For the text-containing cell, return its midpoint in (X, Y) coordinate format. 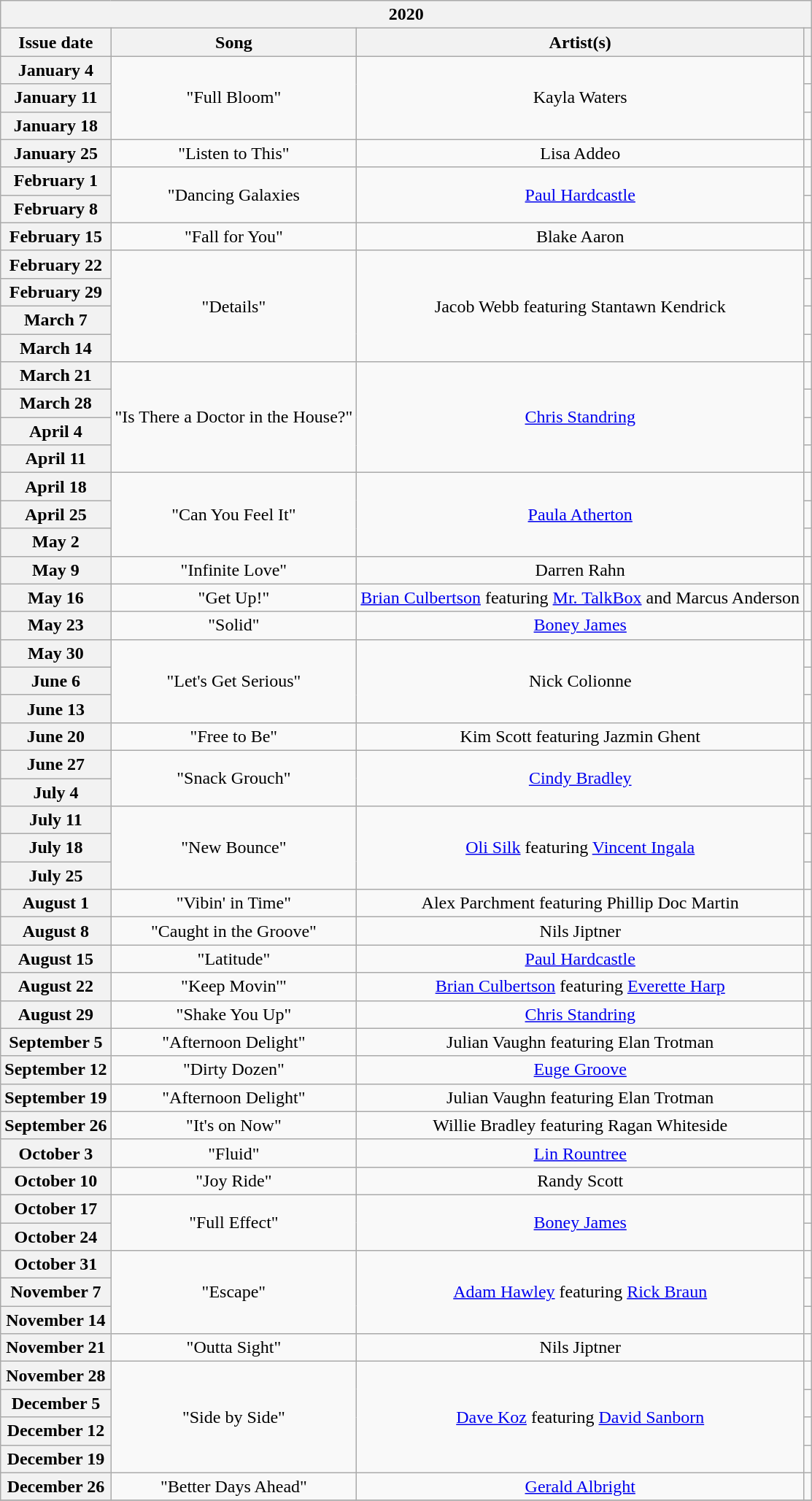
September 5 (55, 1042)
Willie Bradley featuring Ragan Whiteside (581, 1125)
June 27 (55, 764)
September 12 (55, 1070)
Paula Atherton (581, 514)
June 20 (55, 736)
December 12 (55, 1431)
March 14 (55, 348)
"Snack Grouch" (233, 778)
"Get Up!" (233, 598)
Alex Parchment featuring Phillip Doc Martin (581, 903)
Oli Silk featuring Vincent Ingala (581, 848)
Brian Culbertson featuring Mr. TalkBox and Marcus Anderson (581, 598)
"Dirty Dozen" (233, 1070)
Jacob Webb featuring Stantawn Kendrick (581, 306)
"Outta Sight" (233, 1348)
"Details" (233, 306)
October 24 (55, 1237)
October 31 (55, 1265)
Issue date (55, 42)
"Side by Side" (233, 1417)
January 25 (55, 153)
"Escape" (233, 1292)
November 21 (55, 1348)
Randy Scott (581, 1181)
"Infinite Love" (233, 570)
February 15 (55, 236)
Artist(s) (581, 42)
"Caught in the Groove" (233, 931)
"Listen to This" (233, 153)
"Can You Feel It" (233, 514)
Nick Colionne (581, 681)
Kayla Waters (581, 98)
May 30 (55, 653)
February 1 (55, 181)
September 19 (55, 1097)
November 14 (55, 1320)
June 6 (55, 681)
October 10 (55, 1181)
Dave Koz featuring David Sanborn (581, 1417)
August 22 (55, 987)
March 7 (55, 320)
July 11 (55, 820)
August 1 (55, 903)
2020 (406, 15)
Euge Groove (581, 1070)
Kim Scott featuring Jazmin Ghent (581, 736)
February 22 (55, 264)
Brian Culbertson featuring Everette Harp (581, 987)
August 15 (55, 959)
March 21 (55, 376)
March 28 (55, 404)
"New Bounce" (233, 848)
February 29 (55, 292)
May 23 (55, 625)
"Full Bloom" (233, 98)
"Shake You Up" (233, 1014)
"Let's Get Serious" (233, 681)
May 9 (55, 570)
July 18 (55, 848)
December 5 (55, 1403)
"It's on Now" (233, 1125)
May 16 (55, 598)
Gerald Albright (581, 1486)
January 11 (55, 98)
"Full Effect" (233, 1222)
February 8 (55, 209)
Lin Rountree (581, 1153)
"Is There a Doctor in the House?" (233, 417)
"Better Days Ahead" (233, 1486)
May 2 (55, 542)
August 8 (55, 931)
April 25 (55, 514)
November 28 (55, 1375)
August 29 (55, 1014)
Blake Aaron (581, 236)
January 4 (55, 70)
October 3 (55, 1153)
"Joy Ride" (233, 1181)
June 13 (55, 709)
"Vibin' in Time" (233, 903)
Adam Hawley featuring Rick Braun (581, 1292)
October 17 (55, 1208)
"Fluid" (233, 1153)
"Free to Be" (233, 736)
Song (233, 42)
Lisa Addeo (581, 153)
December 19 (55, 1459)
Cindy Bradley (581, 778)
"Latitude" (233, 959)
"Dancing Galaxies (233, 195)
"Solid" (233, 625)
Darren Rahn (581, 570)
January 18 (55, 126)
April 4 (55, 431)
"Fall for You" (233, 236)
December 26 (55, 1486)
April 18 (55, 487)
"Keep Movin'" (233, 987)
April 11 (55, 459)
July 25 (55, 876)
July 4 (55, 792)
September 26 (55, 1125)
November 7 (55, 1292)
